Locate the cell with the specified text and output its (X, Y) center coordinate. 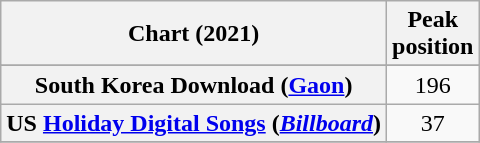
Chart (2021) (194, 34)
South Korea Download (Gaon) (194, 85)
196 (433, 85)
37 (433, 123)
Peakposition (433, 34)
US Holiday Digital Songs (Billboard) (194, 123)
